Pinpoint the cell where the given text exists, returning its [X, Y] midpoint coordinate. 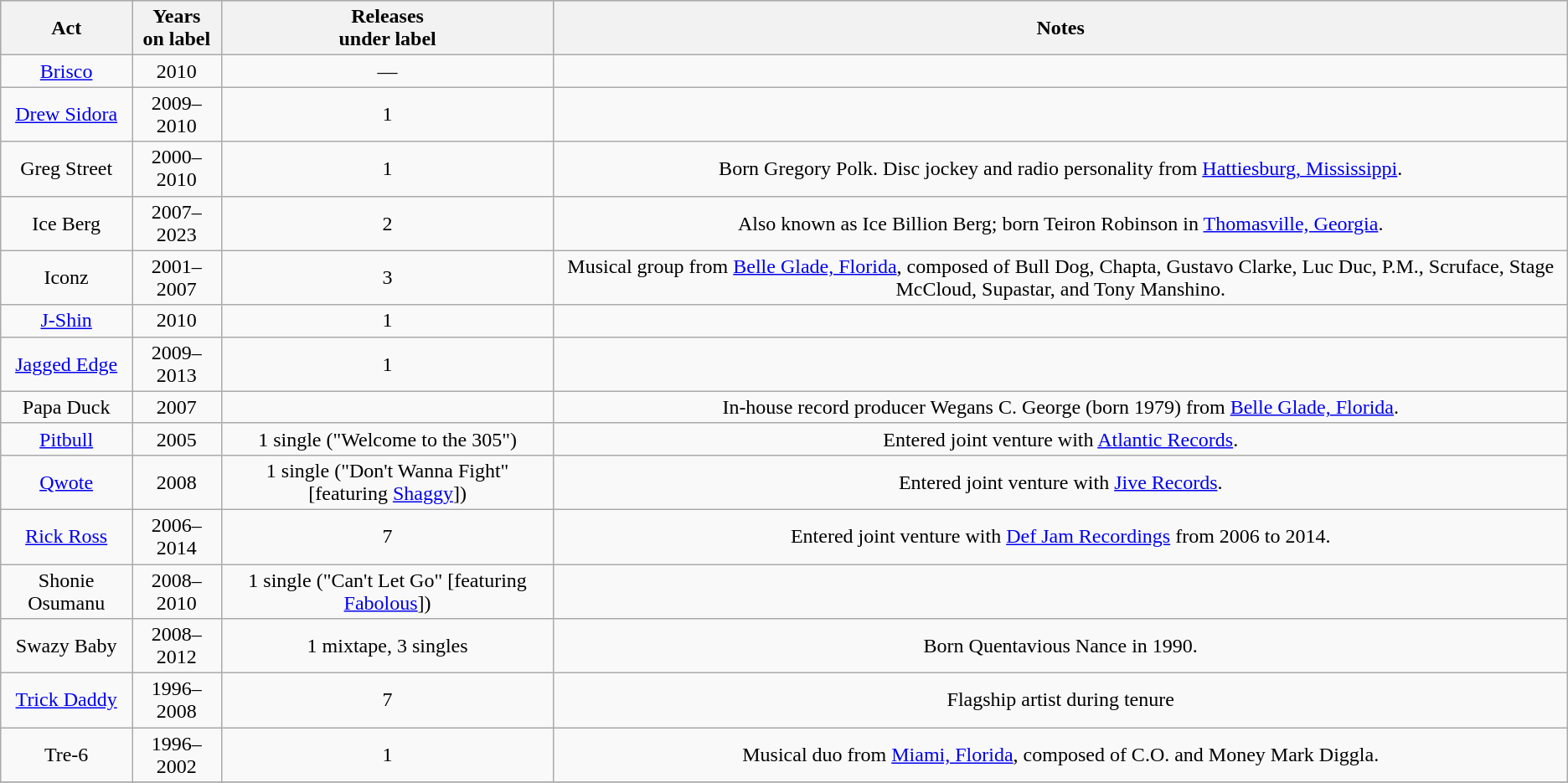
1 single ("Can't Let Go" [featuring Fabolous]) [387, 591]
Entered joint venture with Atlantic Records. [1060, 439]
2 [387, 223]
J-Shin [67, 321]
Pitbull [67, 439]
Musical duo from Miami, Florida, composed of C.O. and Money Mark Diggla. [1060, 755]
Trick Daddy [67, 700]
Drew Sidora [67, 114]
2009–2013 [178, 363]
Notes [1060, 28]
Flagship artist during tenure [1060, 700]
Ice Berg [67, 223]
2008–2012 [178, 646]
1 mixtape, 3 singles [387, 646]
Entered joint venture with Def Jam Recordings from 2006 to 2014. [1060, 536]
Born Gregory Polk. Disc jockey and radio personality from Hattiesburg, Mississippi. [1060, 169]
Rick Ross [67, 536]
Years on label [178, 28]
1 single ("Welcome to the 305") [387, 439]
2008–2010 [178, 591]
2007 [178, 407]
2008 [178, 482]
1 single ("Don't Wanna Fight" [featuring Shaggy]) [387, 482]
Shonie Osumanu [67, 591]
Tre-6 [67, 755]
In-house record producer Wegans C. George (born 1979) from Belle Glade, Florida. [1060, 407]
2009–2010 [178, 114]
Jagged Edge [67, 363]
3 [387, 278]
2000–2010 [178, 169]
Born Quentavious Nance in 1990. [1060, 646]
Releases under label [387, 28]
Brisco [67, 71]
2006–2014 [178, 536]
Entered joint venture with Jive Records. [1060, 482]
Greg Street [67, 169]
Act [67, 28]
Papa Duck [67, 407]
Iconz [67, 278]
— [387, 71]
1996–2002 [178, 755]
Also known as Ice Billion Berg; born Teiron Robinson in Thomasville, Georgia. [1060, 223]
2007–2023 [178, 223]
1996–2008 [178, 700]
Swazy Baby [67, 646]
2005 [178, 439]
Qwote [67, 482]
2001–2007 [178, 278]
